Identify which cell holds the provided text, then report its [X, Y] central coordinate. 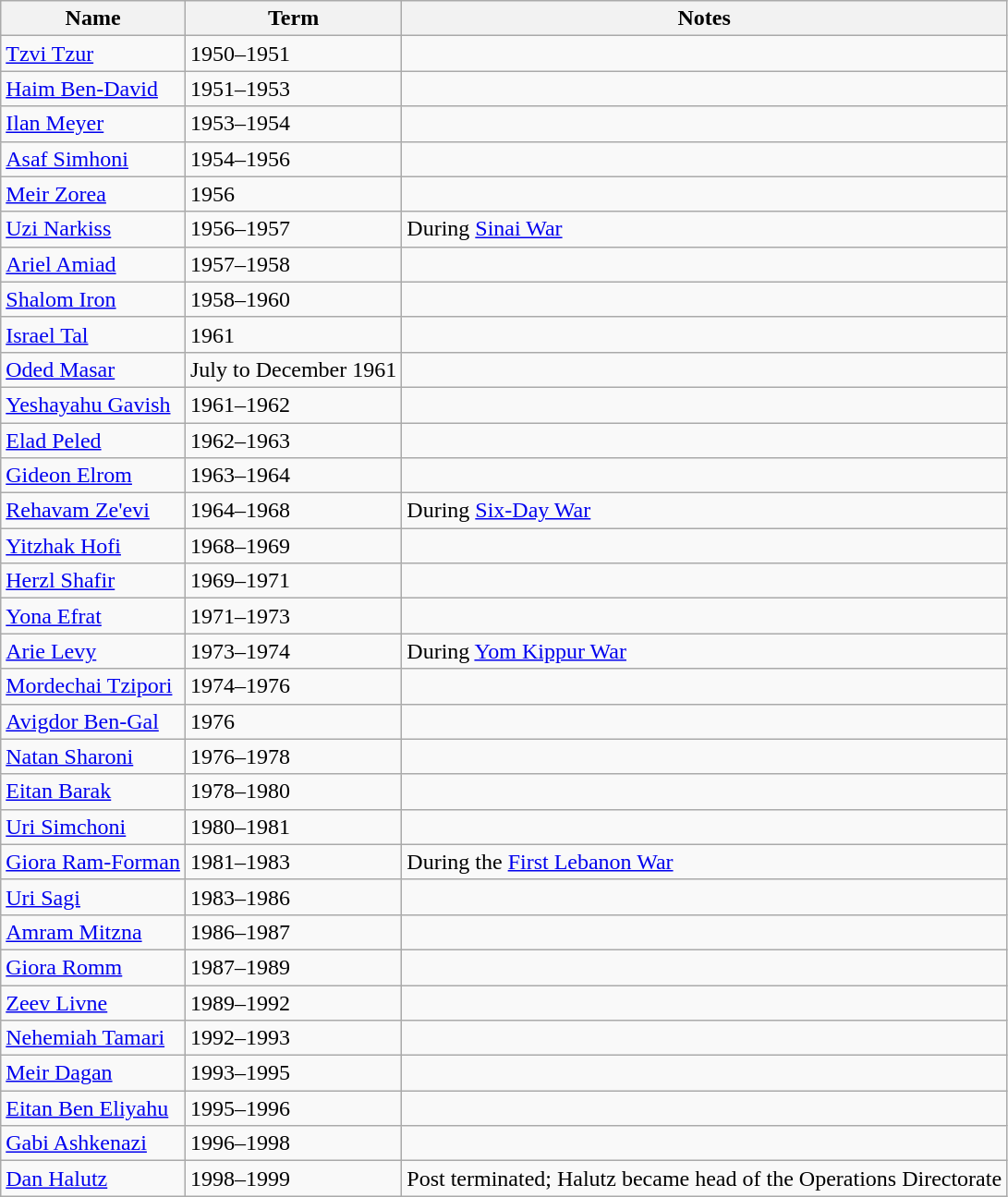
1978–1980 [293, 792]
Zeev Livne [93, 1002]
1950–1951 [293, 54]
Giora Romm [93, 967]
Meir Dagan [93, 1073]
1973–1974 [293, 651]
1980–1981 [293, 827]
1974–1976 [293, 686]
1961 [293, 334]
Uri Simchoni [93, 827]
Name [93, 18]
1953–1954 [293, 124]
Herzl Shafir [93, 581]
1983–1986 [293, 897]
Post terminated; Halutz became head of the Operations Directorate [704, 1179]
Ariel Amiad [93, 264]
1993–1995 [293, 1073]
1969–1971 [293, 581]
1956 [293, 194]
1961–1962 [293, 405]
Dan Halutz [93, 1179]
Tzvi Tzur [93, 54]
During Six-Day War [704, 511]
1986–1987 [293, 932]
Gabi Ashkenazi [93, 1143]
1951–1953 [293, 89]
During Yom Kippur War [704, 651]
1964–1968 [293, 511]
Giora Ram-Forman [93, 862]
During the First Lebanon War [704, 862]
Yona Efrat [93, 616]
1957–1958 [293, 264]
Oded Masar [93, 369]
1958–1960 [293, 299]
Asaf Simhoni [93, 159]
Uri Sagi [93, 897]
1992–1993 [293, 1038]
Elad Peled [93, 441]
Gideon Elrom [93, 476]
Yitzhak Hofi [93, 546]
1989–1992 [293, 1002]
Uzi Narkiss [93, 229]
1971–1973 [293, 616]
Mordechai Tzipori [93, 686]
Ilan Meyer [93, 124]
Nehemiah Tamari [93, 1038]
July to December 1961 [293, 369]
Rehavam Ze'evi [93, 511]
Eitan Ben Eliyahu [93, 1108]
1962–1963 [293, 441]
1956–1957 [293, 229]
1954–1956 [293, 159]
Arie Levy [93, 651]
1995–1996 [293, 1108]
Shalom Iron [93, 299]
1968–1969 [293, 546]
1998–1999 [293, 1179]
Haim Ben-David [93, 89]
Term [293, 18]
Meir Zorea [93, 194]
Notes [704, 18]
1976–1978 [293, 756]
1987–1989 [293, 967]
Israel Tal [93, 334]
1976 [293, 721]
1963–1964 [293, 476]
1981–1983 [293, 862]
During Sinai War [704, 229]
Natan Sharoni [93, 756]
Eitan Barak [93, 792]
Amram Mitzna [93, 932]
Avigdor Ben-Gal [93, 721]
Yeshayahu Gavish [93, 405]
1996–1998 [293, 1143]
